Return [X, Y] of the center of cell containing provided text 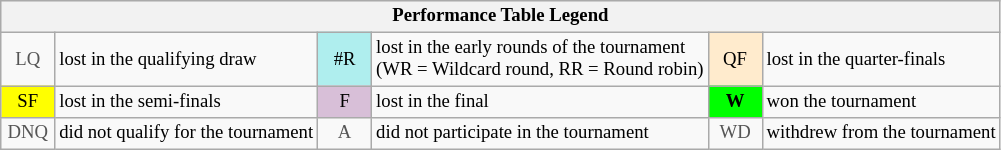
won the tournament [881, 102]
did not qualify for the tournament [186, 134]
Performance Table Legend [500, 16]
W [735, 102]
#R [345, 60]
withdrew from the tournament [881, 134]
lost in the early rounds of the tournament(WR = Wildcard round, RR = Round robin) [540, 60]
lost in the qualifying draw [186, 60]
QF [735, 60]
F [345, 102]
LQ [28, 60]
SF [28, 102]
A [345, 134]
lost in the quarter-finals [881, 60]
lost in the final [540, 102]
WD [735, 134]
did not participate in the tournament [540, 134]
DNQ [28, 134]
lost in the semi-finals [186, 102]
